Detect which cell encompasses the target text, then output its (X, Y) center coordinate. 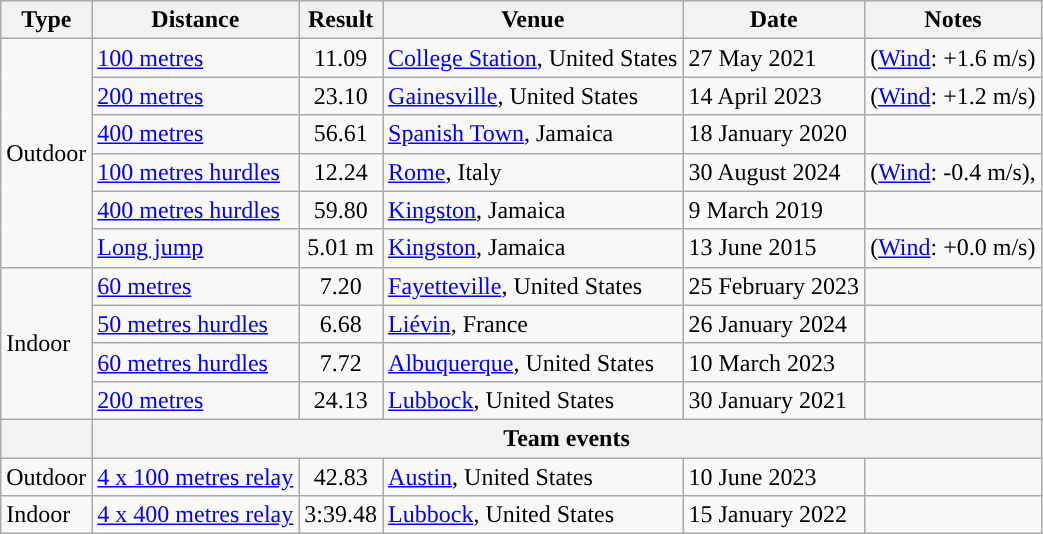
Liévin, France (533, 324)
26 January 2024 (774, 324)
7.72 (341, 362)
24.13 (341, 400)
30 August 2024 (774, 172)
60 metres hurdles (196, 362)
Spanish Town, Jamaica (533, 134)
4 x 100 metres relay (196, 477)
59.80 (341, 210)
Distance (196, 20)
100 metres (196, 58)
Austin, United States (533, 477)
Rome, Italy (533, 172)
400 metres hurdles (196, 210)
60 metres (196, 286)
(Wind: +0.0 m/s) (954, 248)
25 February 2023 (774, 286)
27 May 2021 (774, 58)
23.10 (341, 96)
Team events (567, 438)
12.24 (341, 172)
3:39.48 (341, 515)
Gainesville, United States (533, 96)
15 January 2022 (774, 515)
10 March 2023 (774, 362)
(Wind: +1.2 m/s) (954, 96)
400 metres (196, 134)
30 January 2021 (774, 400)
42.83 (341, 477)
Venue (533, 20)
4 x 400 metres relay (196, 515)
14 April 2023 (774, 96)
Result (341, 20)
56.61 (341, 134)
5.01 m (341, 248)
College Station, United States (533, 58)
Long jump (196, 248)
Fayetteville, United States (533, 286)
Notes (954, 20)
Type (46, 20)
13 June 2015 (774, 248)
100 metres hurdles (196, 172)
6.68 (341, 324)
7.20 (341, 286)
9 March 2019 (774, 210)
Albuquerque, United States (533, 362)
10 June 2023 (774, 477)
18 January 2020 (774, 134)
11.09 (341, 58)
Date (774, 20)
(Wind: -0.4 m/s), (954, 172)
50 metres hurdles (196, 324)
(Wind: +1.6 m/s) (954, 58)
